Extract the [x, y] coordinate from the center of the cell holding the provided text.  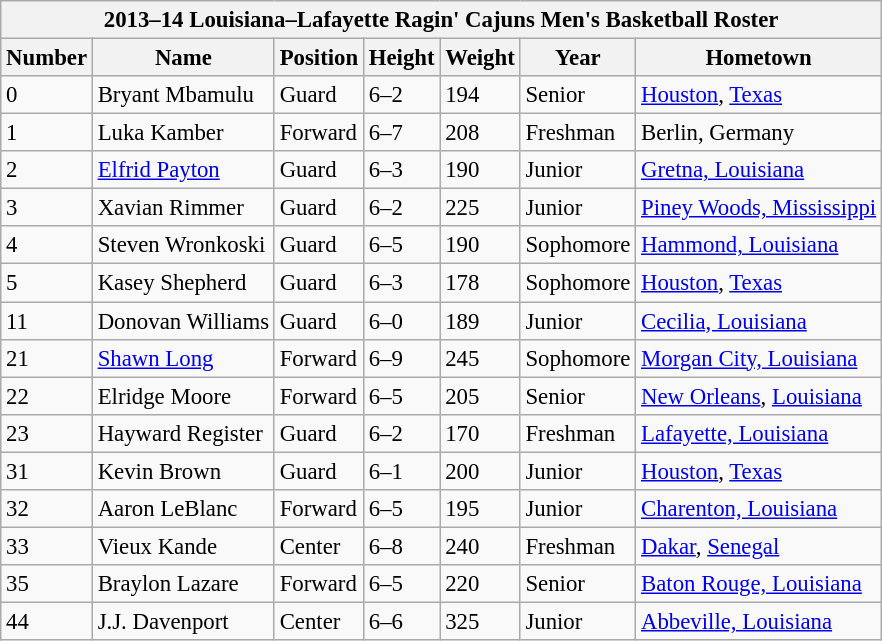
Braylon Lazare [183, 584]
Name [183, 58]
225 [480, 208]
44 [47, 621]
6–0 [401, 321]
Bryant Mbamulu [183, 95]
Abbeville, Louisiana [759, 621]
Luka Kamber [183, 133]
194 [480, 95]
Hammond, Louisiana [759, 245]
189 [480, 321]
Xavian Rimmer [183, 208]
6–1 [401, 471]
240 [480, 546]
23 [47, 433]
Donovan Williams [183, 321]
J.J. Davenport [183, 621]
35 [47, 584]
Hometown [759, 58]
Year [578, 58]
Weight [480, 58]
195 [480, 509]
Baton Rouge, Louisiana [759, 584]
Charenton, Louisiana [759, 509]
Kevin Brown [183, 471]
Gretna, Louisiana [759, 170]
Elfrid Payton [183, 170]
220 [480, 584]
2 [47, 170]
6–6 [401, 621]
1 [47, 133]
Shawn Long [183, 358]
178 [480, 283]
3 [47, 208]
5 [47, 283]
0 [47, 95]
325 [480, 621]
6–9 [401, 358]
Dakar, Senegal [759, 546]
200 [480, 471]
Steven Wronkoski [183, 245]
4 [47, 245]
Number [47, 58]
33 [47, 546]
31 [47, 471]
Hayward Register [183, 433]
208 [480, 133]
170 [480, 433]
Position [318, 58]
Kasey Shepherd [183, 283]
Height [401, 58]
Elridge Moore [183, 396]
32 [47, 509]
6–7 [401, 133]
Aaron LeBlanc [183, 509]
New Orleans, Louisiana [759, 396]
11 [47, 321]
245 [480, 358]
21 [47, 358]
2013–14 Louisiana–Lafayette Ragin' Cajuns Men's Basketball Roster [442, 20]
Morgan City, Louisiana [759, 358]
Lafayette, Louisiana [759, 433]
Piney Woods, Mississippi [759, 208]
Cecilia, Louisiana [759, 321]
22 [47, 396]
Berlin, Germany [759, 133]
205 [480, 396]
Vieux Kande [183, 546]
6–8 [401, 546]
